Locate the cell with the specified text and output its (X, Y) center coordinate. 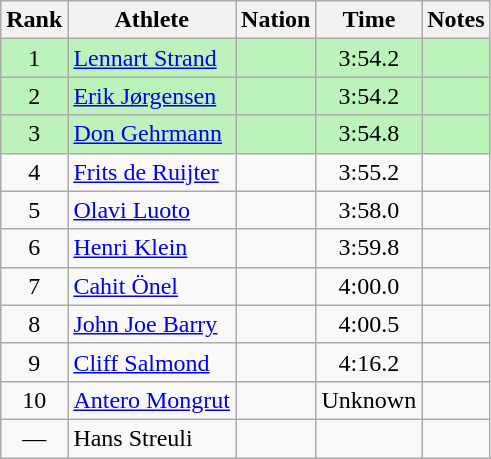
Lennart Strand (152, 58)
2 (34, 96)
Frits de Ruijter (152, 172)
Hans Streuli (152, 438)
Erik Jørgensen (152, 96)
Unknown (369, 400)
10 (34, 400)
3:58.0 (369, 210)
Time (369, 20)
7 (34, 286)
9 (34, 362)
Nation (276, 20)
Henri Klein (152, 248)
5 (34, 210)
4:16.2 (369, 362)
4 (34, 172)
Cahit Önel (152, 286)
6 (34, 248)
8 (34, 324)
Notes (456, 20)
4:00.5 (369, 324)
Cliff Salmond (152, 362)
Don Gehrmann (152, 134)
Olavi Luoto (152, 210)
Antero Mongrut (152, 400)
3:55.2 (369, 172)
3:54.8 (369, 134)
1 (34, 58)
— (34, 438)
Athlete (152, 20)
3 (34, 134)
3:59.8 (369, 248)
4:00.0 (369, 286)
Rank (34, 20)
John Joe Barry (152, 324)
